Provide the (x, y) coordinate of the cell's center where the given text is located.  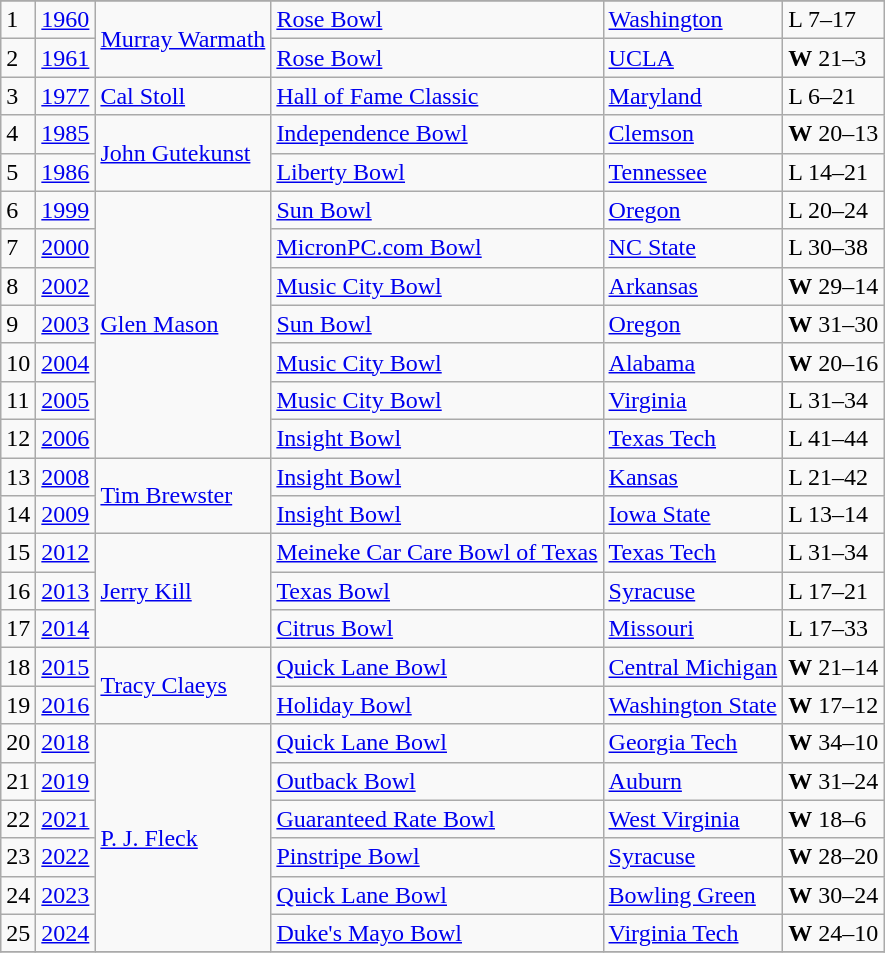
Tennessee (693, 172)
2021 (66, 819)
UCLA (693, 58)
2008 (66, 477)
Pinstripe Bowl (437, 857)
L 7–17 (834, 20)
John Gutekunst (183, 153)
14 (18, 515)
23 (18, 857)
L 21–42 (834, 477)
W 20–16 (834, 362)
Georgia Tech (693, 743)
Iowa State (693, 515)
Guaranteed Rate Bowl (437, 819)
Arkansas (693, 286)
20 (18, 743)
W 30–24 (834, 895)
Bowling Green (693, 895)
W 18–6 (834, 819)
2023 (66, 895)
15 (18, 553)
W 17–12 (834, 705)
2016 (66, 705)
Clemson (693, 134)
Liberty Bowl (437, 172)
7 (18, 248)
W 31–30 (834, 324)
Missouri (693, 629)
1 (18, 20)
2006 (66, 438)
2009 (66, 515)
17 (18, 629)
2 (18, 58)
MicronPC.com Bowl (437, 248)
25 (18, 933)
P. J. Fleck (183, 838)
2012 (66, 553)
Hall of Fame Classic (437, 96)
Murray Warmath (183, 39)
W 28–20 (834, 857)
2018 (66, 743)
2022 (66, 857)
21 (18, 781)
2015 (66, 667)
6 (18, 210)
L 13–14 (834, 515)
L 14–21 (834, 172)
2013 (66, 591)
L 6–21 (834, 96)
2000 (66, 248)
1999 (66, 210)
West Virginia (693, 819)
L 17–21 (834, 591)
Washington State (693, 705)
Alabama (693, 362)
16 (18, 591)
8 (18, 286)
NC State (693, 248)
Holiday Bowl (437, 705)
L 17–33 (834, 629)
L 20–24 (834, 210)
Independence Bowl (437, 134)
Cal Stoll (183, 96)
2005 (66, 400)
18 (18, 667)
11 (18, 400)
1985 (66, 134)
Outback Bowl (437, 781)
Virginia (693, 400)
3 (18, 96)
2019 (66, 781)
2024 (66, 933)
L 30–38 (834, 248)
Citrus Bowl (437, 629)
1977 (66, 96)
Auburn (693, 781)
Tim Brewster (183, 496)
24 (18, 895)
Duke's Mayo Bowl (437, 933)
Texas Bowl (437, 591)
19 (18, 705)
W 34–10 (834, 743)
13 (18, 477)
Meineke Car Care Bowl of Texas (437, 553)
W 31–24 (834, 781)
Washington (693, 20)
5 (18, 172)
Maryland (693, 96)
Central Michigan (693, 667)
9 (18, 324)
12 (18, 438)
W 21–14 (834, 667)
W 29–14 (834, 286)
1960 (66, 20)
2004 (66, 362)
1986 (66, 172)
Kansas (693, 477)
L 41–44 (834, 438)
10 (18, 362)
Jerry Kill (183, 591)
22 (18, 819)
Tracy Claeys (183, 686)
1961 (66, 58)
W 24–10 (834, 933)
W 20–13 (834, 134)
4 (18, 134)
2014 (66, 629)
Virginia Tech (693, 933)
2002 (66, 286)
W 21–3 (834, 58)
Glen Mason (183, 324)
2003 (66, 324)
